Return the (X, Y) coordinate for the center point of the cell that contains the specified text.  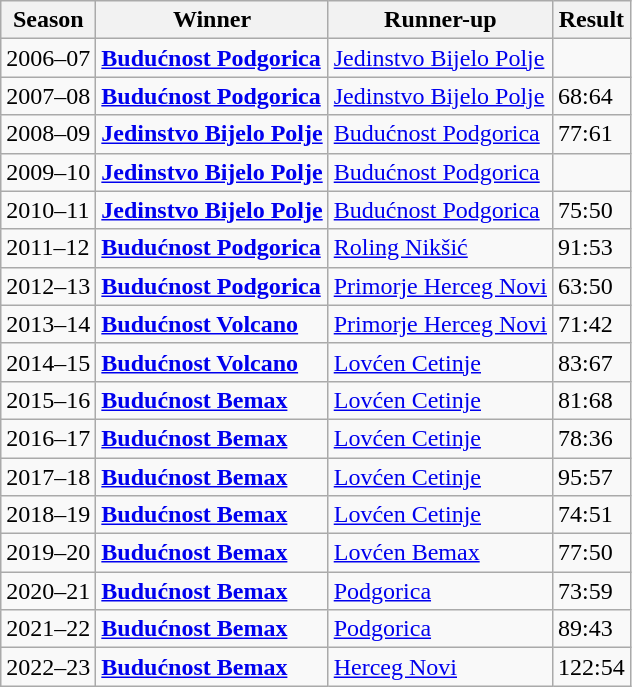
83:67 (592, 362)
2021–22 (48, 629)
2016–17 (48, 438)
2009–10 (48, 172)
2022–23 (48, 667)
2012–13 (48, 286)
2011–12 (48, 248)
2015–16 (48, 400)
77:61 (592, 134)
73:59 (592, 591)
63:50 (592, 286)
2008–09 (48, 134)
78:36 (592, 438)
2019–20 (48, 553)
75:50 (592, 210)
Season (48, 20)
Roling Nikšić (440, 248)
2007–08 (48, 96)
91:53 (592, 248)
2017–18 (48, 477)
89:43 (592, 629)
74:51 (592, 515)
95:57 (592, 477)
Winner (212, 20)
2006–07 (48, 58)
77:50 (592, 553)
2010–11 (48, 210)
Runner-up (440, 20)
122:54 (592, 667)
2020–21 (48, 591)
81:68 (592, 400)
68:64 (592, 96)
Herceg Novi (440, 667)
71:42 (592, 324)
2014–15 (48, 362)
2013–14 (48, 324)
2018–19 (48, 515)
Result (592, 20)
Lovćen Bemax (440, 553)
